Identify which cell holds the provided text, then report its [X, Y] central coordinate. 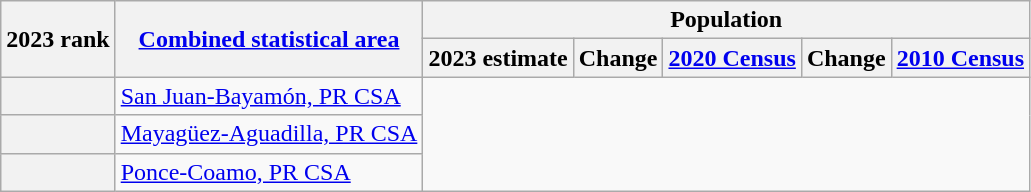
2023 estimate [498, 58]
Combined statistical area [269, 39]
2023 rank [58, 39]
2020 Census [732, 58]
Mayagüez-Aguadilla, PR CSA [269, 134]
San Juan-Bayamón, PR CSA [269, 96]
Population [726, 20]
Ponce-Coamo, PR CSA [269, 172]
2010 Census [960, 58]
